For the text-containing cell, return its midpoint in [x, y] coordinate format. 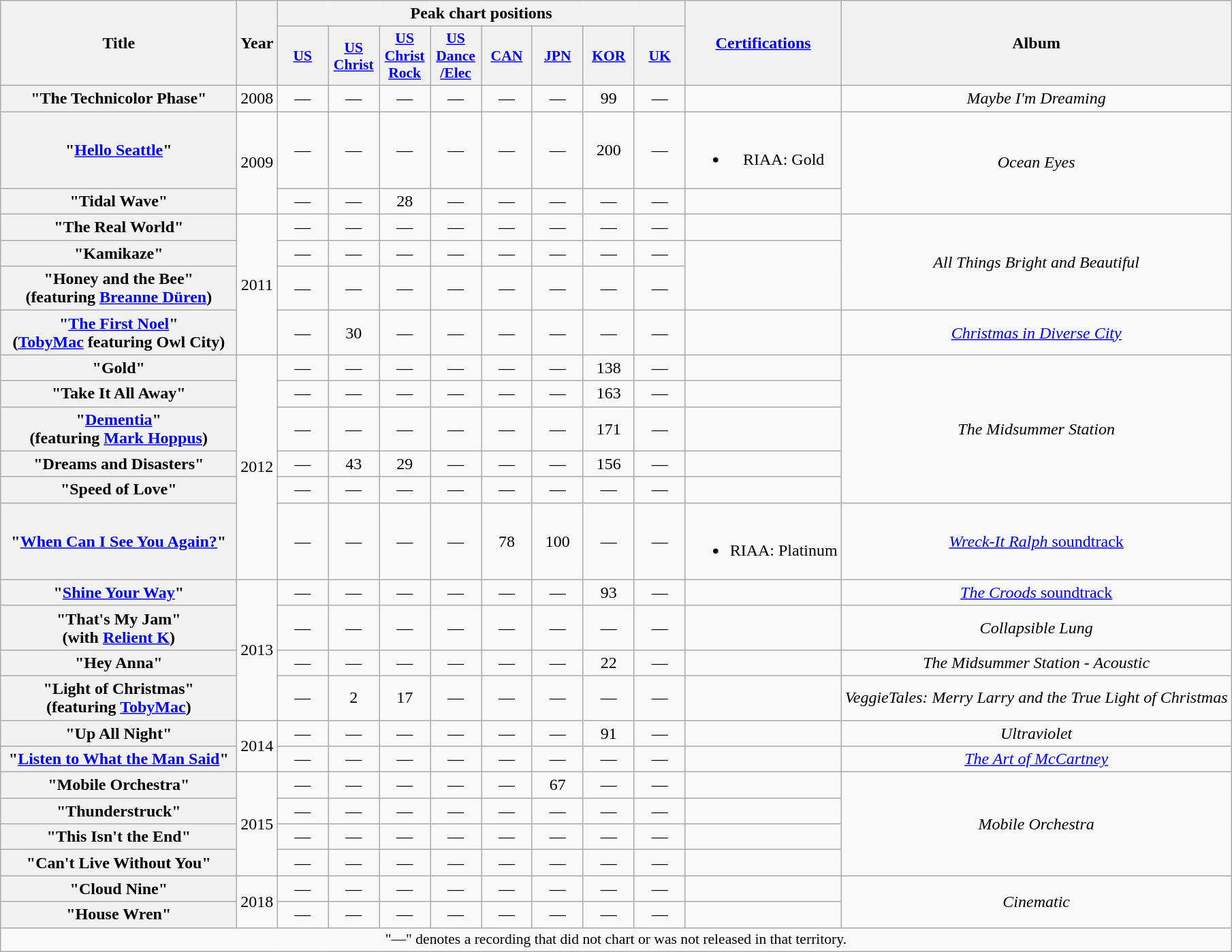
"Hey Anna" [119, 663]
2013 [257, 650]
RIAA: Gold [763, 150]
"That's My Jam"(with Relient K) [119, 628]
"Dreams and Disasters" [119, 464]
USDance/Elec [456, 56]
43 [354, 464]
Maybe I'm Dreaming [1037, 98]
"Mobile Orchestra" [119, 785]
USChrist [354, 56]
138 [609, 368]
Ocean Eyes [1037, 163]
22 [609, 663]
163 [609, 394]
"—" denotes a recording that did not chart or was not released in that territory. [616, 940]
Title [119, 44]
2014 [257, 746]
"This Isn't the End" [119, 837]
200 [609, 150]
2018 [257, 902]
"Shine Your Way" [119, 592]
All Things Bright and Beautiful [1037, 263]
"Thunderstruck" [119, 811]
78 [507, 541]
Certifications [763, 44]
The Midsummer Station - Acoustic [1037, 663]
2015 [257, 824]
"Up All Night" [119, 733]
"House Wren" [119, 915]
2 [354, 697]
Cinematic [1037, 902]
"Take It All Away" [119, 394]
"Gold" [119, 368]
2012 [257, 467]
USChristRock [405, 56]
"Honey and the Bee"(featuring Breanne Düren) [119, 289]
29 [405, 464]
VeggieTales: Merry Larry and the True Light of Christmas [1037, 697]
"Can't Live Without You" [119, 863]
Christmas in Diverse City [1037, 332]
2011 [257, 285]
RIAA: Platinum [763, 541]
The Croods soundtrack [1037, 592]
91 [609, 733]
156 [609, 464]
"Kamikaze" [119, 253]
28 [405, 202]
"The Technicolor Phase" [119, 98]
UK [659, 56]
"Cloud Nine" [119, 889]
Peak chart positions [481, 14]
2008 [257, 98]
99 [609, 98]
"The Real World" [119, 227]
"Speed of Love" [119, 490]
The Midsummer Station [1037, 429]
Album [1037, 44]
Ultraviolet [1037, 733]
30 [354, 332]
93 [609, 592]
17 [405, 697]
KOR [609, 56]
The Art of McCartney [1037, 759]
"Dementia"(featuring Mark Hoppus) [119, 429]
100 [557, 541]
Year [257, 44]
"Hello Seattle" [119, 150]
Wreck-It Ralph soundtrack [1037, 541]
Collapsible Lung [1037, 628]
CAN [507, 56]
"Light of Christmas"(featuring TobyMac) [119, 697]
67 [557, 785]
JPN [557, 56]
2009 [257, 163]
"Listen to What the Man Said" [119, 759]
US [302, 56]
"The First Noel"(TobyMac featuring Owl City) [119, 332]
"Tidal Wave" [119, 202]
"When Can I See You Again?" [119, 541]
Mobile Orchestra [1037, 824]
171 [609, 429]
